Detect which cell encompasses the target text, then output its (X, Y) center coordinate. 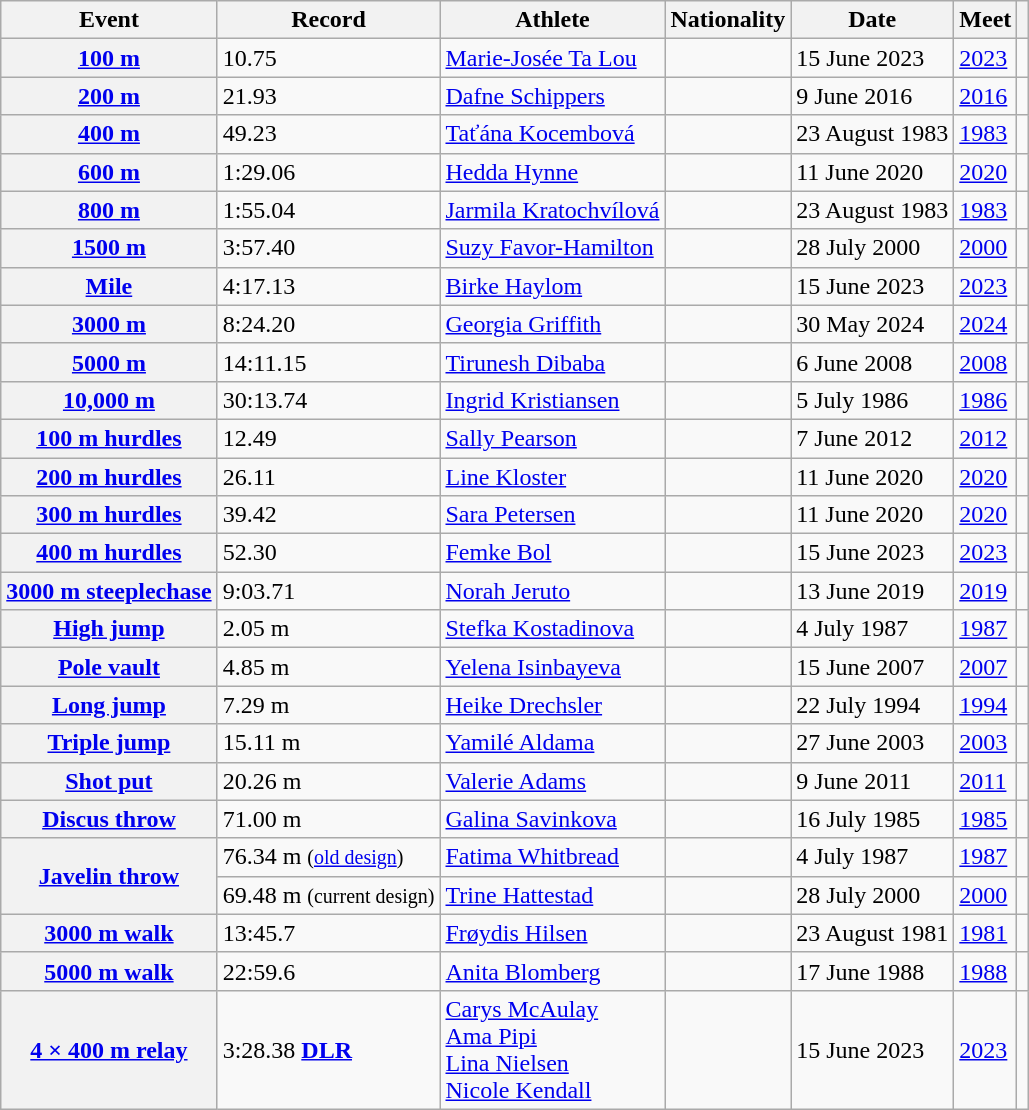
13 June 2019 (872, 591)
Athlete (552, 20)
6 June 2008 (872, 362)
Shot put (109, 781)
2016 (986, 96)
22 July 1994 (872, 705)
1:55.04 (328, 210)
5000 m walk (109, 971)
Date (872, 20)
2003 (986, 743)
10,000 m (109, 400)
15.11 m (328, 743)
Line Kloster (552, 477)
10.75 (328, 58)
Meet (986, 20)
200 m hurdles (109, 477)
Record (328, 20)
Hedda Hynne (552, 172)
Stefka Kostadinova (552, 629)
2019 (986, 591)
Heike Drechsler (552, 705)
Long jump (109, 705)
Suzy Favor-Hamilton (552, 248)
7.29 m (328, 705)
Discus throw (109, 819)
5000 m (109, 362)
4.85 m (328, 667)
Jarmila Kratochvílová (552, 210)
High jump (109, 629)
2.05 m (328, 629)
71.00 m (328, 819)
5 July 1986 (872, 400)
Birke Haylom (552, 286)
1500 m (109, 248)
3000 m steeplechase (109, 591)
17 June 1988 (872, 971)
100 m (109, 58)
7 June 2012 (872, 438)
30:13.74 (328, 400)
12.49 (328, 438)
1985 (986, 819)
1981 (986, 933)
39.42 (328, 515)
600 m (109, 172)
Pole vault (109, 667)
Trine Hattestad (552, 895)
3000 m (109, 324)
1994 (986, 705)
Marie-Josée Ta Lou (552, 58)
3000 m walk (109, 933)
Yelena Isinbayeva (552, 667)
Galina Savinkova (552, 819)
100 m hurdles (109, 438)
9:03.71 (328, 591)
9 June 2016 (872, 96)
2011 (986, 781)
Triple jump (109, 743)
15 June 2007 (872, 667)
22:59.6 (328, 971)
Ingrid Kristiansen (552, 400)
20.26 m (328, 781)
Event (109, 20)
Anita Blomberg (552, 971)
400 m (109, 134)
Mile (109, 286)
23 August 1981 (872, 933)
1988 (986, 971)
26.11 (328, 477)
2008 (986, 362)
2012 (986, 438)
1:29.06 (328, 172)
Yamilé Aldama (552, 743)
3:28.38 DLR (328, 1050)
1986 (986, 400)
Dafne Schippers (552, 96)
Norah Jeruto (552, 591)
800 m (109, 210)
Georgia Griffith (552, 324)
Taťána Kocembová (552, 134)
4 × 400 m relay (109, 1050)
30 May 2024 (872, 324)
14:11.15 (328, 362)
21.93 (328, 96)
52.30 (328, 553)
Nationality (728, 20)
Sara Petersen (552, 515)
2007 (986, 667)
Fatima Whitbread (552, 857)
400 m hurdles (109, 553)
16 July 1985 (872, 819)
200 m (109, 96)
Femke Bol (552, 553)
8:24.20 (328, 324)
69.48 m (current design) (328, 895)
Sally Pearson (552, 438)
Tirunesh Dibaba (552, 362)
4:17.13 (328, 286)
49.23 (328, 134)
76.34 m (old design) (328, 857)
9 June 2011 (872, 781)
300 m hurdles (109, 515)
Javelin throw (109, 876)
27 June 2003 (872, 743)
Valerie Adams (552, 781)
2024 (986, 324)
3:57.40 (328, 248)
Frøydis Hilsen (552, 933)
13:45.7 (328, 933)
Carys McAulayAma PipiLina NielsenNicole Kendall (552, 1050)
